Return [x, y] of the center of cell containing provided text 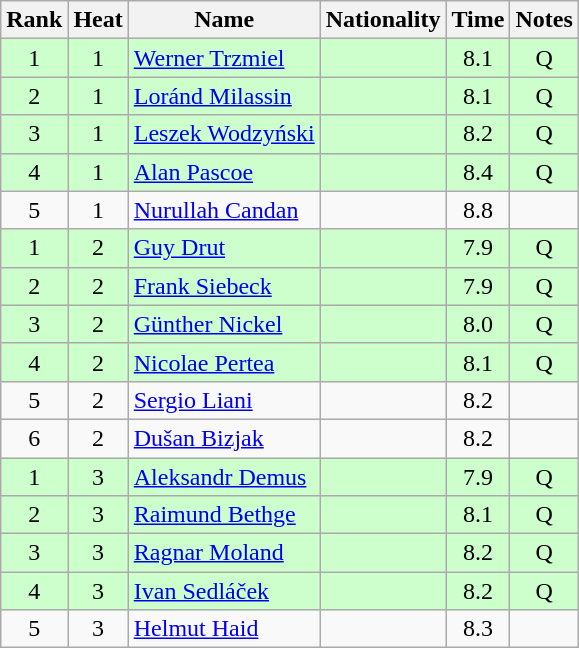
Alan Pascoe [224, 172]
Leszek Wodzyński [224, 134]
Guy Drut [224, 248]
Nicolae Pertea [224, 362]
Notes [544, 20]
Sergio Liani [224, 400]
Ivan Sedláček [224, 591]
8.3 [478, 629]
Nationality [383, 20]
8.0 [478, 324]
Dušan Bizjak [224, 438]
8.8 [478, 210]
Frank Siebeck [224, 286]
Loránd Milassin [224, 96]
Heat [98, 20]
Time [478, 20]
Günther Nickel [224, 324]
Rank [34, 20]
8.4 [478, 172]
Helmut Haid [224, 629]
Ragnar Moland [224, 553]
6 [34, 438]
Werner Trzmiel [224, 58]
Nurullah Candan [224, 210]
Aleksandr Demus [224, 477]
Name [224, 20]
Raimund Bethge [224, 515]
